Identify which cell holds the provided text, then report its [X, Y] central coordinate. 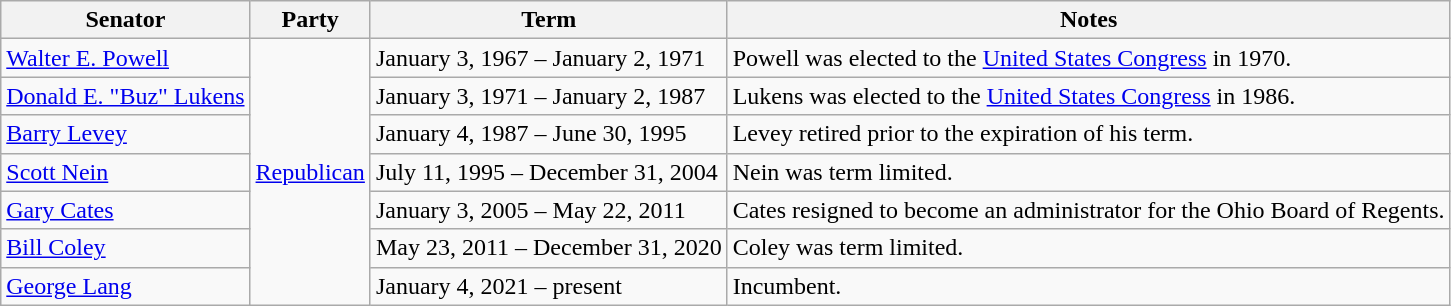
Term [548, 20]
Republican [310, 172]
Cates resigned to become an administrator for the Ohio Board of Regents. [1088, 210]
Party [310, 20]
Scott Nein [126, 172]
Notes [1088, 20]
May 23, 2011 – December 31, 2020 [548, 248]
Walter E. Powell [126, 58]
January 3, 2005 – May 22, 2011 [548, 210]
George Lang [126, 286]
January 3, 1967 – January 2, 1971 [548, 58]
Powell was elected to the United States Congress in 1970. [1088, 58]
Levey retired prior to the expiration of his term. [1088, 134]
Donald E. "Buz" Lukens [126, 96]
Lukens was elected to the United States Congress in 1986. [1088, 96]
Barry Levey [126, 134]
Bill Coley [126, 248]
January 4, 2021 – present [548, 286]
Incumbent. [1088, 286]
July 11, 1995 – December 31, 2004 [548, 172]
January 4, 1987 – June 30, 1995 [548, 134]
Nein was term limited. [1088, 172]
Senator [126, 20]
January 3, 1971 – January 2, 1987 [548, 96]
Coley was term limited. [1088, 248]
Gary Cates [126, 210]
